Detect which cell encompasses the target text, then output its [x, y] center coordinate. 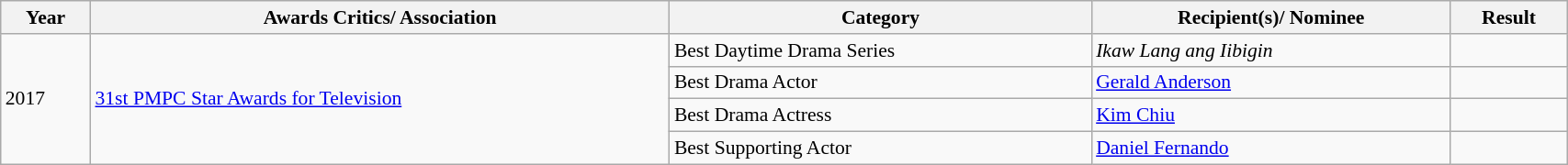
Best Daytime Drama Series [880, 50]
Daniel Fernando [1271, 148]
Best Drama Actress [880, 115]
Awards Critics/ Association [379, 17]
Category [880, 17]
31st PMPC Star Awards for Television [379, 99]
Kim Chiu [1271, 115]
2017 [46, 99]
Recipient(s)/ Nominee [1271, 17]
Result [1508, 17]
Best Supporting Actor [880, 148]
Best Drama Actor [880, 82]
Ikaw Lang ang Iibigin [1271, 50]
Year [46, 17]
Gerald Anderson [1271, 82]
